Return (X, Y) of the center of cell containing provided text 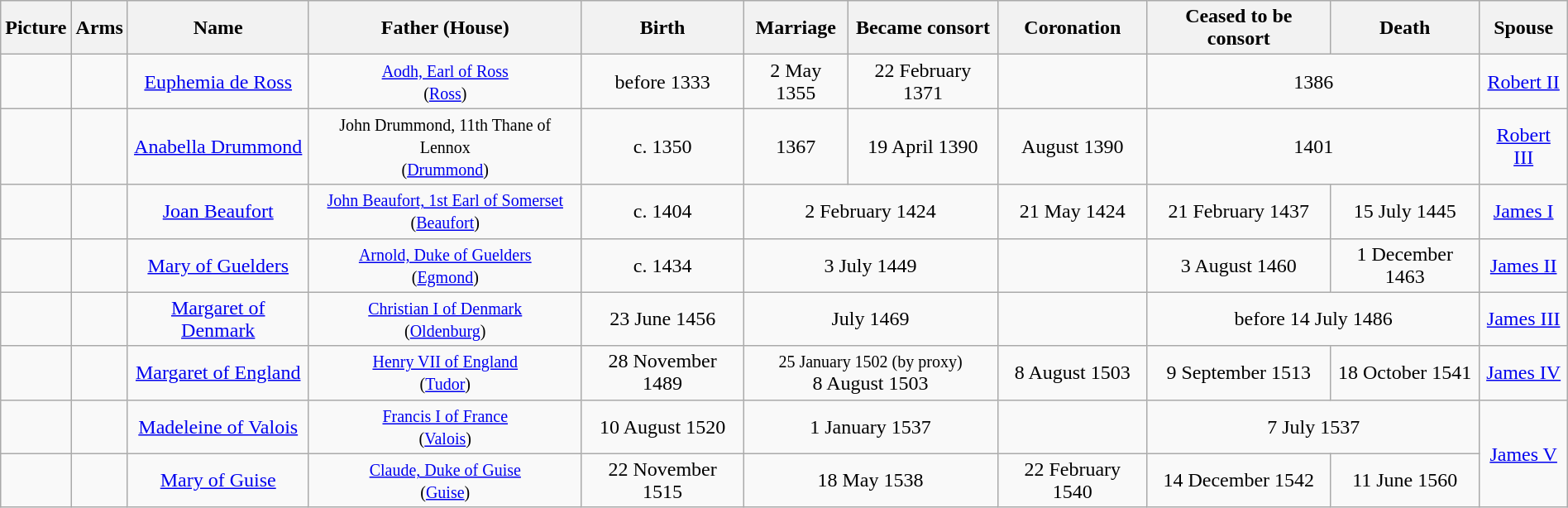
Aodh, Earl of Ross(Ross) (445, 81)
Arms (99, 28)
22 February 1371 (923, 81)
Mary of Guelders (218, 265)
15 July 1445 (1404, 212)
James I (1523, 212)
Father (House) (445, 28)
Margaret of England (218, 372)
c. 1350 (662, 146)
Became consort (923, 28)
22 February 1540 (1072, 480)
25 January 1502 (by proxy)8 August 1503 (870, 372)
21 May 1424 (1072, 212)
Picture (36, 28)
1 December 1463 (1404, 265)
Euphemia de Ross (218, 81)
James IV (1523, 372)
2 May 1355 (796, 81)
Claude, Duke of Guise(Guise) (445, 480)
14 December 1542 (1239, 480)
Margaret of Denmark (218, 319)
Madeleine of Valois (218, 427)
23 June 1456 (662, 319)
Ceased to be consort (1239, 28)
1367 (796, 146)
19 April 1390 (923, 146)
2 February 1424 (870, 212)
18 May 1538 (870, 480)
July 1469 (870, 319)
Spouse (1523, 28)
3 August 1460 (1239, 265)
Mary of Guise (218, 480)
Christian I of Denmark(Oldenburg) (445, 319)
3 July 1449 (870, 265)
1401 (1313, 146)
before 14 July 1486 (1313, 319)
John Drummond, 11th Thane of Lennox(Drummond) (445, 146)
John Beaufort, 1st Earl of Somerset(Beaufort) (445, 212)
10 August 1520 (662, 427)
Robert II (1523, 81)
James V (1523, 453)
22 November 1515 (662, 480)
before 1333 (662, 81)
Arnold, Duke of Guelders(Egmond) (445, 265)
1386 (1313, 81)
Death (1404, 28)
18 October 1541 (1404, 372)
8 August 1503 (1072, 372)
Joan Beaufort (218, 212)
James II (1523, 265)
Marriage (796, 28)
7 July 1537 (1313, 427)
c. 1404 (662, 212)
21 February 1437 (1239, 212)
c. 1434 (662, 265)
Francis I of France(Valois) (445, 427)
28 November 1489 (662, 372)
James III (1523, 319)
1 January 1537 (870, 427)
Coronation (1072, 28)
Birth (662, 28)
9 September 1513 (1239, 372)
Henry VII of England(Tudor) (445, 372)
August 1390 (1072, 146)
Anabella Drummond (218, 146)
Robert III (1523, 146)
Name (218, 28)
11 June 1560 (1404, 480)
